Find where the given text appears and provide that cell's center as [x, y] coordinate. 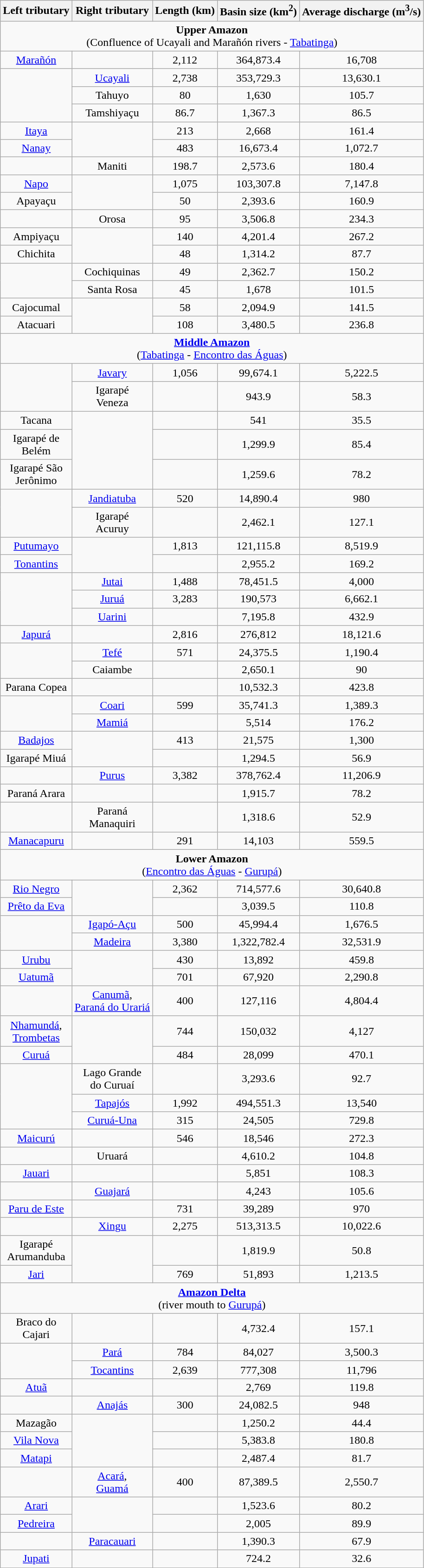
50.8 [362, 1250]
50 [185, 201]
4,610.2 [258, 1156]
IgarapéArumanduba [36, 1250]
Amazon Delta(river mouth to Gurupá) [212, 1298]
1,488 [185, 581]
24,375.5 [258, 652]
92.7 [362, 1079]
85.4 [362, 444]
95 [185, 219]
18,546 [258, 1138]
Tamshiyaçu [112, 113]
39,289 [258, 1209]
119.8 [362, 1387]
1,299.9 [258, 444]
121,115.8 [258, 546]
2,005 [258, 1523]
160.9 [362, 201]
Lago Grandedo Curuaí [112, 1079]
276,812 [258, 634]
1,389.3 [362, 705]
2,487.4 [258, 1458]
Igapó-Açu [112, 924]
1,819.9 [258, 1250]
Arari [36, 1506]
Mamiá [112, 722]
Japurá [36, 634]
784 [185, 1352]
714,577.6 [258, 889]
267.2 [362, 236]
571 [185, 652]
67,920 [258, 977]
52.9 [362, 817]
1,390.3 [258, 1541]
180.4 [362, 166]
198.7 [185, 166]
Xingu [112, 1226]
Vila Nova [36, 1441]
13,892 [258, 959]
Atacuari [36, 325]
Putumayo [36, 546]
Igarapé deBelém [36, 444]
Cochiquinas [112, 272]
108 [185, 325]
87,389.5 [258, 1482]
1,523.6 [258, 1506]
5,222.5 [362, 372]
943.9 [258, 396]
Jari [36, 1274]
84,027 [258, 1352]
80 [185, 95]
2,955.2 [258, 564]
103,307.8 [258, 184]
Jandiatuba [112, 498]
Curuá [36, 1055]
6,662.1 [362, 599]
105.6 [362, 1191]
Tocantins [112, 1370]
157.1 [362, 1328]
Cajocumal [36, 307]
364,873.4 [258, 60]
Caiambe [112, 669]
1,056 [185, 372]
150,032 [258, 1031]
3,480.5 [258, 325]
Jauari [36, 1173]
1,630 [258, 95]
1,213.5 [362, 1274]
599 [185, 705]
24,082.5 [258, 1405]
Tefé [112, 652]
49 [185, 272]
58.3 [362, 396]
Igarapé Miuá [36, 758]
1,367.3 [258, 113]
1,072.7 [362, 148]
5,514 [258, 722]
1,676.5 [362, 924]
Curuá-Una [112, 1121]
236.8 [362, 325]
Purus [112, 776]
213 [185, 131]
Rio Negro [36, 889]
5,851 [258, 1173]
89.9 [362, 1523]
1,300 [362, 740]
2,769 [258, 1387]
Basin size (km2) [258, 11]
Average discharge (m3/s) [362, 11]
1,190.4 [362, 652]
Pedreira [36, 1523]
948 [362, 1405]
432.9 [362, 617]
Manacapuru [36, 841]
35.5 [362, 421]
IgarapéAcuruy [112, 522]
4,201.4 [258, 236]
459.8 [362, 959]
Atuã [36, 1387]
Coari [112, 705]
Jupati [36, 1559]
Uruará [112, 1156]
10,022.6 [362, 1226]
423.8 [362, 687]
58 [185, 307]
3,382 [185, 776]
744 [185, 1031]
51,893 [258, 1274]
4,732.4 [258, 1328]
161.4 [362, 131]
Paracauari [112, 1541]
105.7 [362, 95]
546 [185, 1138]
4,000 [362, 581]
430 [185, 959]
300 [185, 1405]
272.3 [362, 1138]
Uatumã [36, 977]
45,994.4 [258, 924]
353,729.3 [258, 77]
Napo [36, 184]
Mazagão [36, 1423]
44.4 [362, 1423]
Urubu [36, 959]
28,099 [258, 1055]
777,308 [258, 1370]
724.2 [258, 1559]
4,243 [258, 1191]
Tapajós [112, 1103]
140 [185, 236]
32.6 [362, 1559]
Right tributary [112, 11]
494,551.3 [258, 1103]
2,112 [185, 60]
10,532.3 [258, 687]
Igarapé SãoJerônimo [36, 475]
78,451.5 [258, 581]
483 [185, 148]
769 [185, 1274]
24,505 [258, 1121]
108.3 [362, 1173]
190,573 [258, 599]
470.1 [362, 1055]
729.8 [362, 1121]
90 [362, 669]
1,678 [258, 289]
Paraná Arara [36, 793]
Length (km) [185, 11]
Guajará [112, 1191]
30,640.8 [362, 889]
Nanay [36, 148]
7,147.8 [362, 184]
11,206.9 [362, 776]
48 [185, 254]
Maicurú [36, 1138]
484 [185, 1055]
2,362 [185, 889]
Marañón [36, 60]
13,630.1 [362, 77]
Parana Copea [36, 687]
5,383.8 [258, 1441]
2,393.6 [258, 201]
Lower Amazon(Encontro das Águas - Gurupá) [212, 865]
3,506.8 [258, 219]
2,738 [185, 77]
Tacana [36, 421]
80.2 [362, 1506]
Acará,Guamá [112, 1482]
2,290.8 [362, 977]
Santa Rosa [112, 289]
1,992 [185, 1103]
1,915.7 [258, 793]
127.1 [362, 522]
980 [362, 498]
Uarini [112, 617]
13,540 [362, 1103]
14,890.4 [258, 498]
Paru de Este [36, 1209]
Jutai [112, 581]
87.7 [362, 254]
2,094.9 [258, 307]
Nhamundá,Trombetas [36, 1031]
2,668 [258, 131]
Canumã,Paraná do Urariá [112, 1001]
Itaya [36, 131]
56.9 [362, 758]
701 [185, 977]
Middle Amazon(Tabatinga - Encontro das Águas) [212, 349]
541 [258, 421]
16,708 [362, 60]
127,116 [258, 1001]
Juruá [112, 599]
176.2 [362, 722]
180.8 [362, 1441]
500 [185, 924]
18,121.6 [362, 634]
Madeira [112, 942]
1,322,782.4 [258, 942]
1,294.5 [258, 758]
3,283 [185, 599]
2,275 [185, 1226]
86.5 [362, 113]
21,575 [258, 740]
Left tributary [36, 11]
513,313.5 [258, 1226]
141.5 [362, 307]
2,573.6 [258, 166]
Maniti [112, 166]
67.9 [362, 1541]
ParanáManaquiri [112, 817]
Javary [112, 372]
559.5 [362, 841]
Anajás [112, 1405]
413 [185, 740]
Chichita [36, 254]
Ampiyaçu [36, 236]
2,650.1 [258, 669]
1,318.6 [258, 817]
16,673.4 [258, 148]
Badajos [36, 740]
731 [185, 1209]
234.3 [362, 219]
104.8 [362, 1156]
45 [185, 289]
3,380 [185, 942]
3,039.5 [258, 906]
1,314.2 [258, 254]
1,813 [185, 546]
Prêto da Eva [36, 906]
Tahuyo [112, 95]
169.2 [362, 564]
378,762.4 [258, 776]
Upper Amazon(Confluence of Ucayali and Marañón rivers - Tabatinga) [212, 36]
315 [185, 1121]
99,674.1 [258, 372]
8,519.9 [362, 546]
2,362.7 [258, 272]
32,531.9 [362, 942]
150.2 [362, 272]
2,816 [185, 634]
35,741.3 [258, 705]
4,804.4 [362, 1001]
Matapi [36, 1458]
2,550.7 [362, 1482]
110.8 [362, 906]
1,075 [185, 184]
7,195.8 [258, 617]
Apayaçu [36, 201]
IgarapéVeneza [112, 396]
1,259.6 [258, 475]
520 [185, 498]
2,462.1 [258, 522]
101.5 [362, 289]
3,293.6 [258, 1079]
Orosa [112, 219]
3,500.3 [362, 1352]
Pará [112, 1352]
2,639 [185, 1370]
4,127 [362, 1031]
Tonantins [36, 564]
970 [362, 1209]
291 [185, 841]
1,250.2 [258, 1423]
11,796 [362, 1370]
Ucayali [112, 77]
86.7 [185, 113]
81.7 [362, 1458]
Braco doCajari [36, 1328]
14,103 [258, 841]
